Pinpoint the cell where the given text exists, returning its [X, Y] midpoint coordinate. 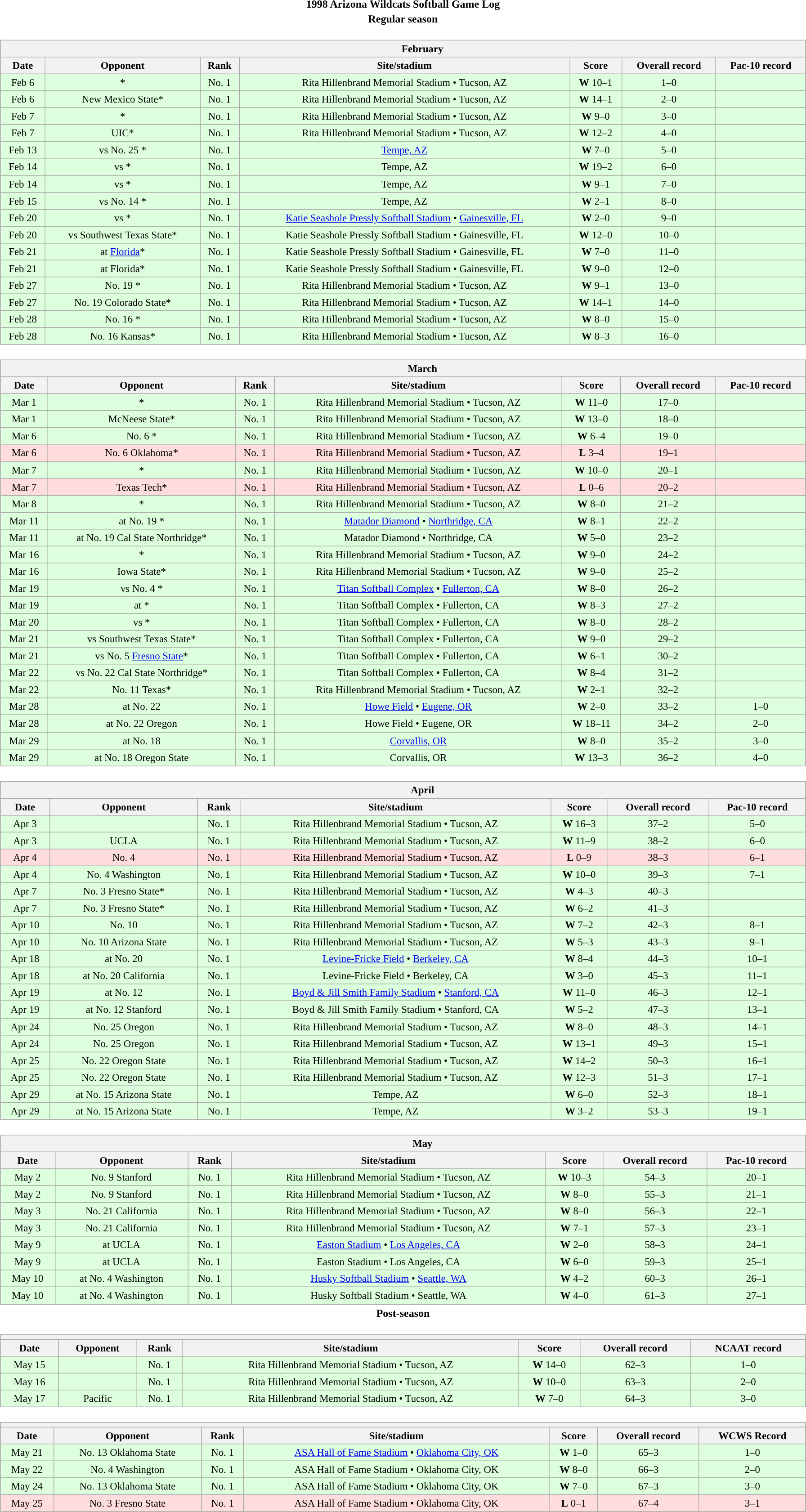
17–1 [757, 1077]
19–0 [668, 436]
at No. 20 [123, 959]
W 14–0 [549, 1364]
W 13–3 [591, 757]
L 3–4 [591, 453]
7–0 [669, 184]
No. 16 Kansas* [123, 336]
54–3 [655, 1177]
61–3 [655, 1296]
16–1 [757, 1060]
May 25 [27, 1503]
25–2 [668, 572]
35–2 [668, 741]
W 8–1 [591, 521]
38–2 [658, 841]
May 16 [30, 1382]
45–3 [658, 976]
at No. 18 Oregon State [141, 757]
17–0 [668, 403]
28–2 [668, 622]
May 17 [30, 1398]
W 6–2 [579, 908]
W 5–3 [579, 942]
New Mexico State* [123, 99]
W 10–3 [575, 1177]
37–2 [658, 823]
27–1 [757, 1296]
UIC* [123, 133]
at No. 22 [141, 707]
42–3 [658, 925]
No. 3 Fresno State [128, 1503]
26–1 [757, 1279]
vs No. 22 Cal State Northridge* [141, 673]
27–2 [668, 605]
15–0 [669, 319]
18–0 [668, 419]
9–1 [757, 942]
9–0 [669, 218]
41–3 [658, 908]
52–3 [658, 1094]
WCWS Record [752, 1436]
vs No. 14 * [123, 201]
No. 10 Arizona State [123, 942]
W 5–0 [591, 537]
L 0–6 [591, 487]
W 12–0 [596, 235]
W 5–2 [579, 1010]
vs No. 25 * [123, 150]
Texas Tech* [141, 487]
6–1 [757, 858]
W 18–11 [591, 724]
W 12–3 [579, 1077]
No. 4 [123, 858]
12–1 [757, 993]
W 7–2 [579, 925]
39–3 [658, 874]
L 0–9 [579, 858]
26–2 [668, 588]
46–3 [658, 993]
22–1 [757, 1211]
14–1 [757, 1027]
11–0 [669, 251]
49–3 [658, 1043]
38–3 [658, 858]
12–0 [669, 268]
W 10–1 [596, 82]
No. 16 * [123, 319]
Mar 20 [24, 622]
7–1 [757, 874]
No. 6 Oklahoma* [141, 453]
21–1 [757, 1194]
51–3 [658, 1077]
UCLA [123, 841]
34–2 [668, 724]
56–3 [655, 1211]
W 3–0 [579, 976]
May 24 [27, 1486]
14–0 [669, 302]
McNeese State* [141, 419]
May 15 [30, 1364]
No. 6 * [141, 436]
W 7–1 [575, 1228]
15–1 [757, 1043]
NCAAT record [748, 1348]
57–3 [655, 1228]
W 4–2 [575, 1279]
No. 11 Texas* [141, 690]
13–0 [669, 286]
64–3 [635, 1398]
48–3 [658, 1027]
36–2 [668, 757]
59–3 [655, 1262]
W 14–2 [579, 1060]
at No. 18 [141, 741]
23–1 [757, 1228]
24–2 [668, 555]
at No. 12 [123, 993]
47–3 [658, 1010]
W 3–2 [579, 1111]
W 12–2 [596, 133]
at * [141, 605]
Feb 15 [23, 201]
Iowa State* [141, 572]
16–0 [669, 336]
at No. 22 Oregon [141, 724]
10–0 [669, 235]
62–3 [635, 1364]
23–2 [668, 537]
May [403, 1144]
W 16–3 [579, 823]
No. 19 * [123, 286]
8–1 [757, 925]
32–2 [668, 690]
67–4 [649, 1503]
21–2 [668, 504]
3–1 [752, 1503]
May 21 [27, 1453]
66–3 [649, 1469]
11–1 [757, 976]
W 13–0 [591, 419]
18–1 [757, 1094]
L 0–1 [574, 1503]
30–2 [668, 656]
60–3 [655, 1279]
44–3 [658, 959]
May 22 [27, 1469]
vs No. 5 Fresno State* [141, 656]
W 1–0 [574, 1453]
29–2 [668, 639]
at No. 20 California [123, 976]
W 6–1 [591, 656]
Feb 13 [23, 150]
at No. 19 Cal State Northridge* [141, 537]
53–3 [658, 1111]
10–1 [757, 959]
Pacific [97, 1398]
W 4–3 [579, 891]
8–0 [669, 201]
W 11–9 [579, 841]
50–3 [658, 1060]
13–1 [757, 1010]
W 4–0 [575, 1296]
No. 10 [123, 925]
at No. 12 Stanford [123, 1010]
65–3 [649, 1453]
W 19–2 [596, 167]
24–1 [757, 1245]
March [403, 368]
vs No. 4 * [141, 588]
Mar 8 [24, 504]
February [403, 49]
W 13–1 [579, 1043]
25–1 [757, 1262]
63–3 [635, 1382]
W 6–4 [591, 436]
at No. 19 * [141, 521]
31–2 [668, 673]
40–3 [658, 891]
20–2 [668, 487]
43–3 [658, 942]
55–3 [655, 1194]
67–3 [649, 1486]
58–3 [655, 1245]
No. 19 Colorado State* [123, 302]
22–2 [668, 521]
33–2 [668, 707]
April [403, 790]
